Identify which cell holds the provided text, then report its (X, Y) central coordinate. 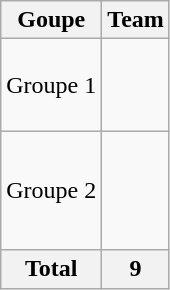
Total (52, 269)
9 (136, 269)
Goupe (52, 20)
Team (136, 20)
Groupe 2 (52, 190)
Groupe 1 (52, 85)
